Extract the (x, y) coordinate from the center of the cell holding the provided text.  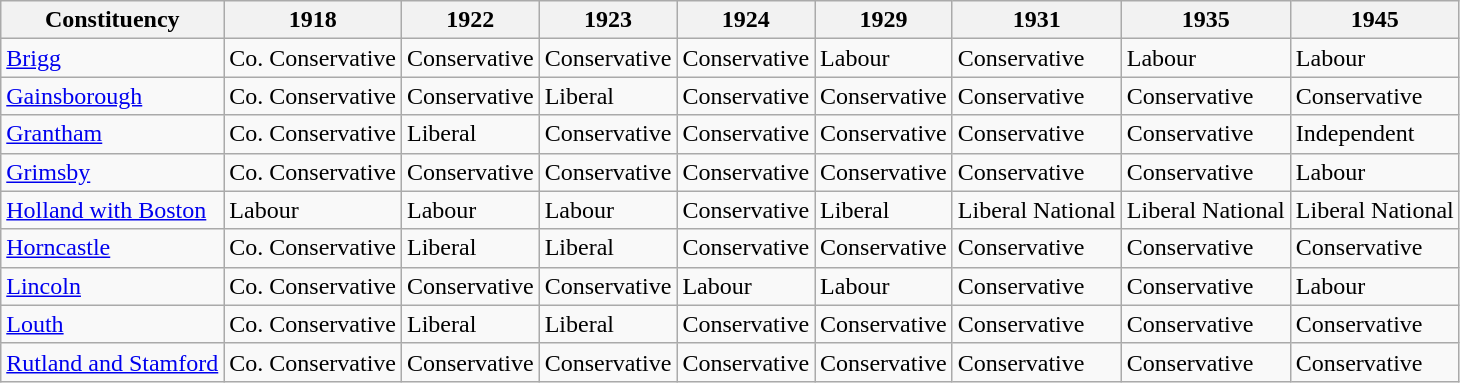
Holland with Boston (112, 210)
1924 (746, 20)
Horncastle (112, 248)
Grantham (112, 134)
Brigg (112, 58)
1935 (1206, 20)
Louth (112, 324)
1923 (608, 20)
Grimsby (112, 172)
Rutland and Stamford (112, 362)
Constituency (112, 20)
Gainsborough (112, 96)
1945 (1374, 20)
1918 (313, 20)
Lincoln (112, 286)
Independent (1374, 134)
1929 (884, 20)
1931 (1036, 20)
1922 (470, 20)
